Detect which cell encompasses the target text, then output its (x, y) center coordinate. 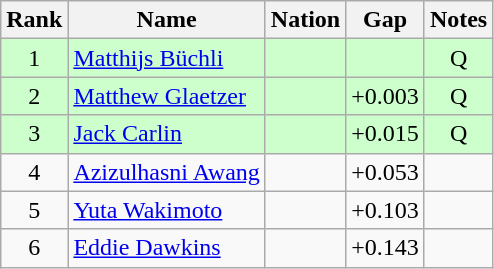
Matthew Glaetzer (166, 96)
+0.015 (386, 134)
Matthijs Büchli (166, 58)
Jack Carlin (166, 134)
Azizulhasni Awang (166, 172)
+0.103 (386, 210)
Name (166, 20)
Nation (305, 20)
Gap (386, 20)
4 (34, 172)
5 (34, 210)
+0.143 (386, 248)
Rank (34, 20)
+0.003 (386, 96)
3 (34, 134)
Yuta Wakimoto (166, 210)
+0.053 (386, 172)
Notes (458, 20)
Eddie Dawkins (166, 248)
1 (34, 58)
6 (34, 248)
2 (34, 96)
